Output the (X, Y) coordinate of the center of the cell containing the given text.  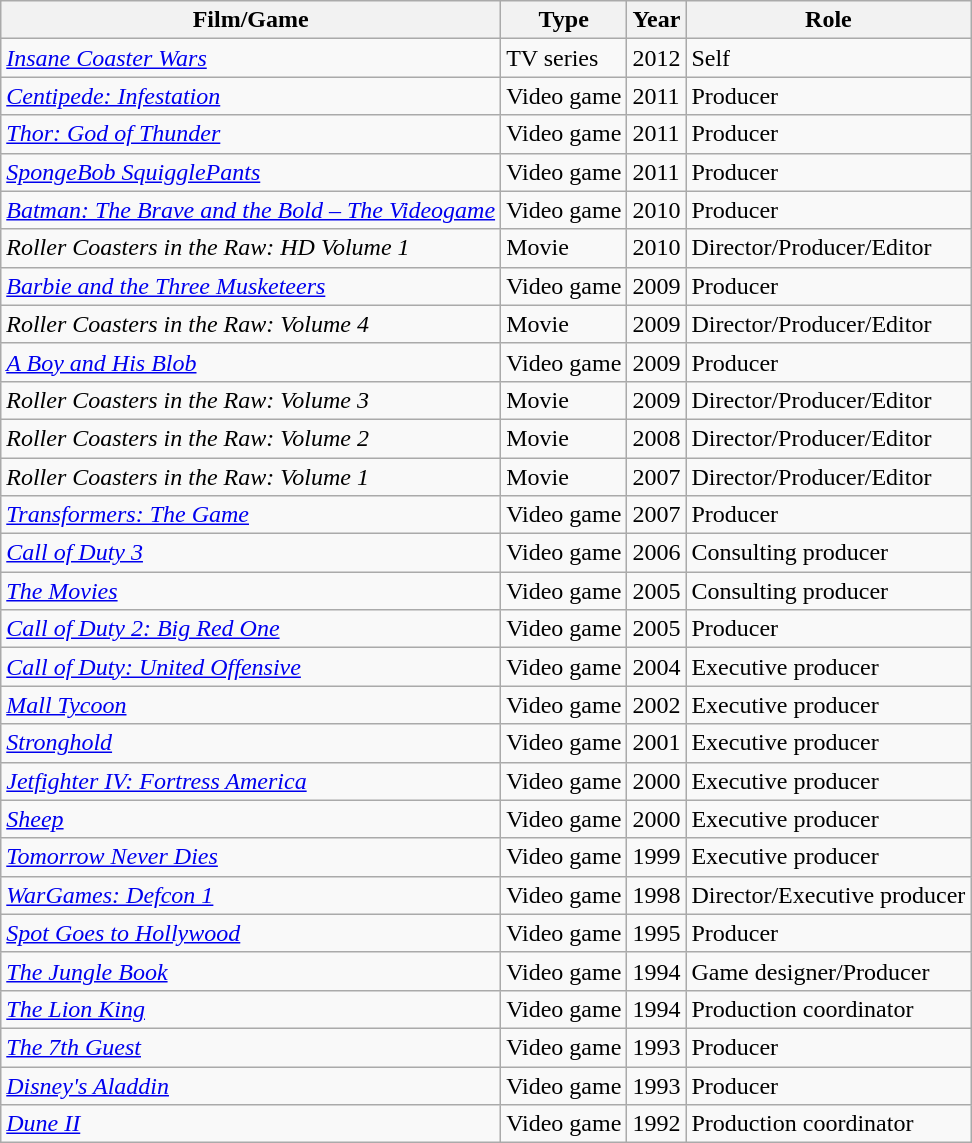
SpongeBob SquigglePants (251, 172)
Game designer/Producer (828, 971)
Roller Coasters in the Raw: HD Volume 1 (251, 248)
Roller Coasters in the Raw: Volume 1 (251, 477)
Director/Executive producer (828, 895)
Roller Coasters in the Raw: Volume 2 (251, 438)
Tomorrow Never Dies (251, 857)
2002 (656, 705)
Jetfighter IV: Fortress America (251, 781)
A Boy and His Blob (251, 362)
Type (564, 20)
The Movies (251, 591)
Role (828, 20)
Call of Duty: United Offensive (251, 667)
1998 (656, 895)
Year (656, 20)
The 7th Guest (251, 1047)
The Jungle Book (251, 971)
Spot Goes to Hollywood (251, 933)
2001 (656, 743)
Self (828, 58)
2008 (656, 438)
2004 (656, 667)
The Lion King (251, 1009)
Thor: God of Thunder (251, 134)
Film/Game (251, 20)
Centipede: Infestation (251, 96)
WarGames: Defcon 1 (251, 895)
Roller Coasters in the Raw: Volume 4 (251, 324)
Barbie and the Three Musketeers (251, 286)
Disney's Aladdin (251, 1085)
TV series (564, 58)
1992 (656, 1124)
Call of Duty 2: Big Red One (251, 629)
1999 (656, 857)
Batman: The Brave and the Bold – The Videogame (251, 210)
Roller Coasters in the Raw: Volume 3 (251, 400)
1995 (656, 933)
Insane Coaster Wars (251, 58)
Stronghold (251, 743)
Transformers: The Game (251, 515)
Sheep (251, 819)
2006 (656, 553)
2012 (656, 58)
Mall Tycoon (251, 705)
Dune II (251, 1124)
Call of Duty 3 (251, 553)
